Return the (X, Y) coordinate for the center point of the cell that contains the specified text.  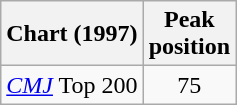
Peakposition (189, 34)
CMJ Top 200 (72, 85)
Chart (1997) (72, 34)
75 (189, 85)
